For the text-containing cell, return its midpoint in (x, y) coordinate format. 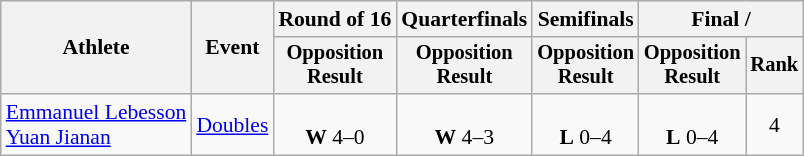
Quarterfinals (464, 19)
Round of 16 (334, 19)
W 4–3 (464, 124)
Semifinals (586, 19)
Athlete (96, 48)
Final / (721, 19)
4 (775, 124)
Event (232, 48)
Rank (775, 66)
Emmanuel LebessonYuan Jianan (96, 124)
Doubles (232, 124)
W 4–0 (334, 124)
